Extract the (X, Y) coordinate from the center of the cell holding the provided text.  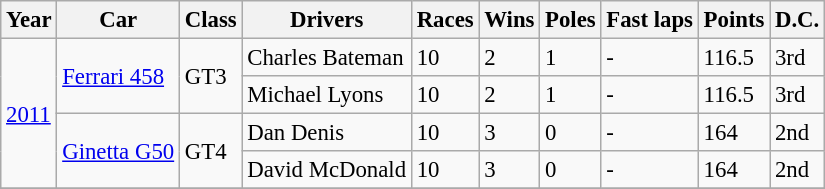
GT3 (210, 76)
Wins (510, 20)
Dan Denis (326, 133)
Charles Bateman (326, 58)
David McDonald (326, 170)
Fast laps (650, 20)
Class (210, 20)
Ginetta G50 (118, 152)
Races (445, 20)
Drivers (326, 20)
Year (29, 20)
Michael Lyons (326, 95)
Car (118, 20)
Points (734, 20)
D.C. (798, 20)
Poles (570, 20)
2011 (29, 114)
GT4 (210, 152)
Ferrari 458 (118, 76)
